Determine the (X, Y) coordinate at the center of the cell enclosing the given text.  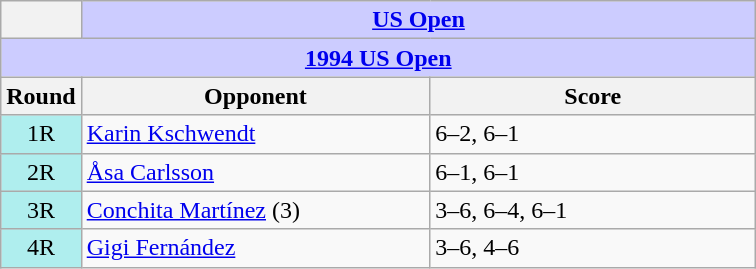
Opponent (256, 96)
2R (41, 172)
Score (593, 96)
Round (41, 96)
6–2, 6–1 (593, 134)
Karin Kschwendt (256, 134)
3R (41, 210)
Conchita Martínez (3) (256, 210)
1994 US Open (378, 58)
Åsa Carlsson (256, 172)
1R (41, 134)
6–1, 6–1 (593, 172)
3–6, 6–4, 6–1 (593, 210)
US Open (418, 20)
3–6, 4–6 (593, 248)
4R (41, 248)
Gigi Fernández (256, 248)
